Locate the cell with the specified text and output its (X, Y) center coordinate. 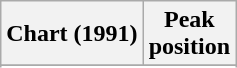
Chart (1991) (72, 34)
Peakposition (189, 34)
